Capture the cell that displays the provided text and extract its [x, y] central coordinate. 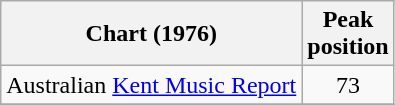
73 [348, 85]
Peakposition [348, 34]
Australian Kent Music Report [152, 85]
Chart (1976) [152, 34]
